Return the (X, Y) coordinate for the center point of the cell that contains the specified text.  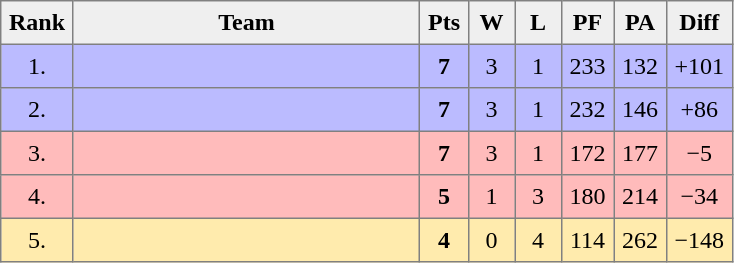
−5 (699, 153)
3. (38, 153)
PA (640, 23)
172 (587, 153)
1. (38, 66)
0 (491, 240)
Pts (444, 23)
114 (587, 240)
Rank (38, 23)
Team (246, 23)
5. (38, 240)
232 (587, 110)
−148 (699, 240)
+101 (699, 66)
132 (640, 66)
4. (38, 197)
233 (587, 66)
−34 (699, 197)
W (491, 23)
Diff (699, 23)
5 (444, 197)
2. (38, 110)
PF (587, 23)
+86 (699, 110)
262 (640, 240)
146 (640, 110)
214 (640, 197)
177 (640, 153)
L (538, 23)
180 (587, 197)
